Return the [X, Y] coordinate for the center point of the cell that contains the specified text.  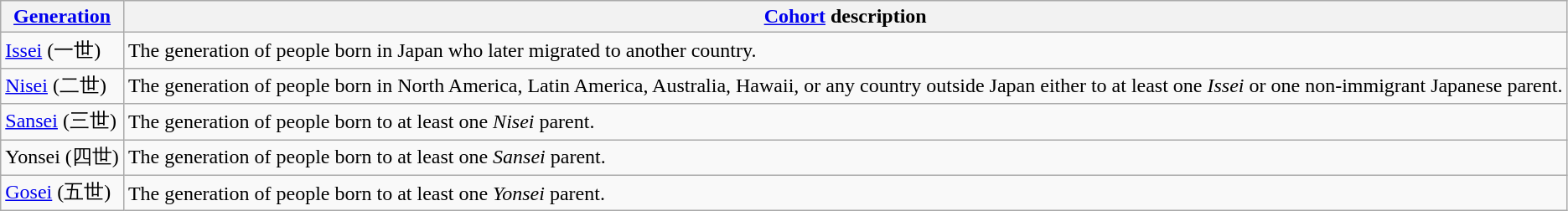
Yonsei (四世) [62, 157]
Issei (一世) [62, 50]
The generation of people born in Japan who later migrated to another country. [845, 50]
Cohort description [845, 17]
Gosei (五世) [62, 193]
The generation of people born to at least one Yonsei parent. [845, 193]
Nisei (二世) [62, 85]
The generation of people born to at least one Nisei parent. [845, 122]
Sansei (三世) [62, 122]
Generation [62, 17]
The generation of people born to at least one Sansei parent. [845, 157]
